Capture the cell that displays the provided text and extract its (x, y) central coordinate. 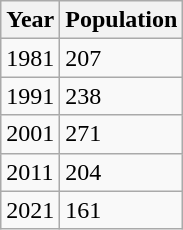
271 (122, 134)
1981 (30, 58)
2021 (30, 210)
238 (122, 96)
2001 (30, 134)
204 (122, 172)
161 (122, 210)
1991 (30, 96)
207 (122, 58)
Year (30, 20)
2011 (30, 172)
Population (122, 20)
